Capture the cell that displays the provided text and extract its (X, Y) central coordinate. 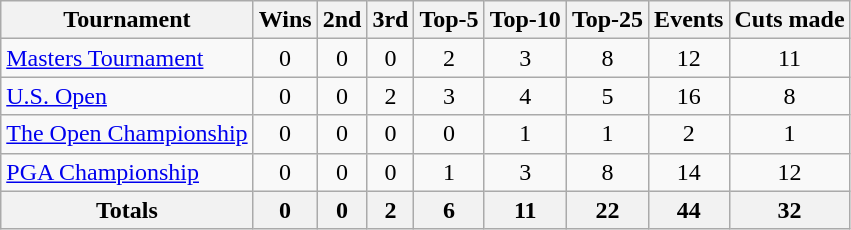
6 (449, 210)
2nd (342, 20)
Top-25 (607, 20)
PGA Championship (127, 172)
Cuts made (790, 20)
U.S. Open (127, 96)
Totals (127, 210)
44 (689, 210)
Tournament (127, 20)
Wins (285, 20)
Top-5 (449, 20)
32 (790, 210)
4 (525, 96)
22 (607, 210)
Top-10 (525, 20)
3rd (390, 20)
Events (689, 20)
Masters Tournament (127, 58)
The Open Championship (127, 134)
14 (689, 172)
5 (607, 96)
16 (689, 96)
